From the cell containing the given text, extract its center point as (X, Y) coordinate. 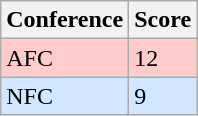
9 (163, 96)
Conference (65, 20)
AFC (65, 58)
Score (163, 20)
NFC (65, 96)
12 (163, 58)
